Locate the cell with the specified text and output its (X, Y) center coordinate. 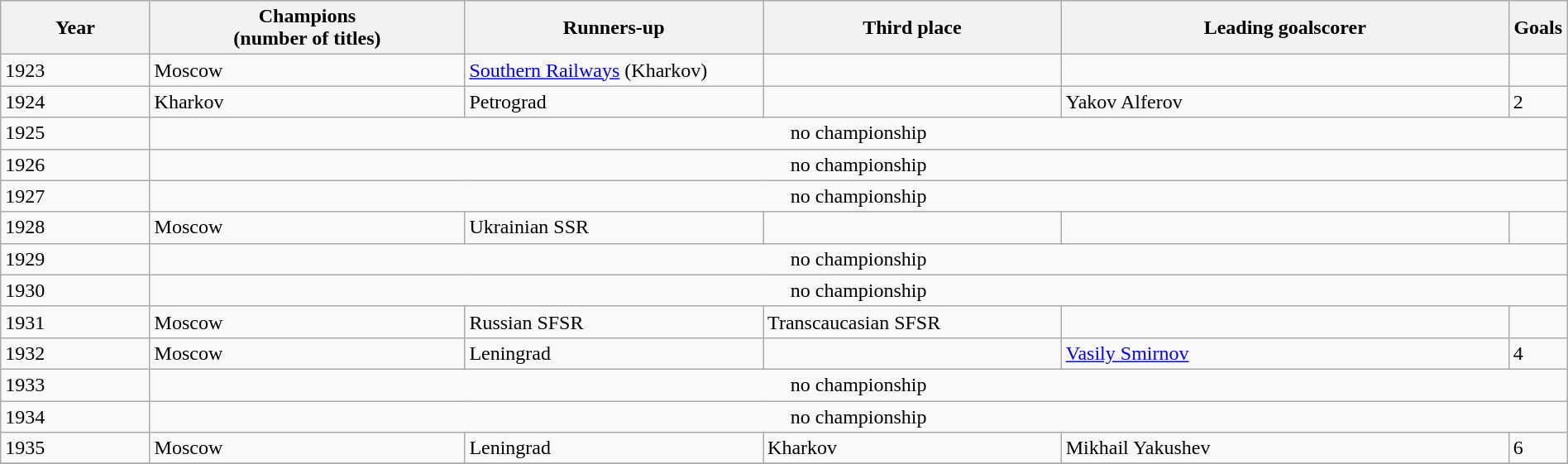
1932 (75, 353)
2 (1538, 102)
1930 (75, 290)
1924 (75, 102)
Ukrainian SSR (614, 227)
Southern Railways (Kharkov) (614, 70)
Petrograd (614, 102)
1933 (75, 385)
Year (75, 28)
1923 (75, 70)
Champions(number of titles) (308, 28)
Runners-up (614, 28)
Leading goalscorer (1285, 28)
1928 (75, 227)
Transcaucasian SFSR (913, 322)
4 (1538, 353)
1931 (75, 322)
1927 (75, 196)
1925 (75, 133)
Goals (1538, 28)
Russian SFSR (614, 322)
1935 (75, 448)
6 (1538, 448)
Mikhail Yakushev (1285, 448)
1929 (75, 259)
Yakov Alferov (1285, 102)
1926 (75, 165)
1934 (75, 416)
Third place (913, 28)
Vasily Smirnov (1285, 353)
